Return (x, y) of the center of cell containing provided text 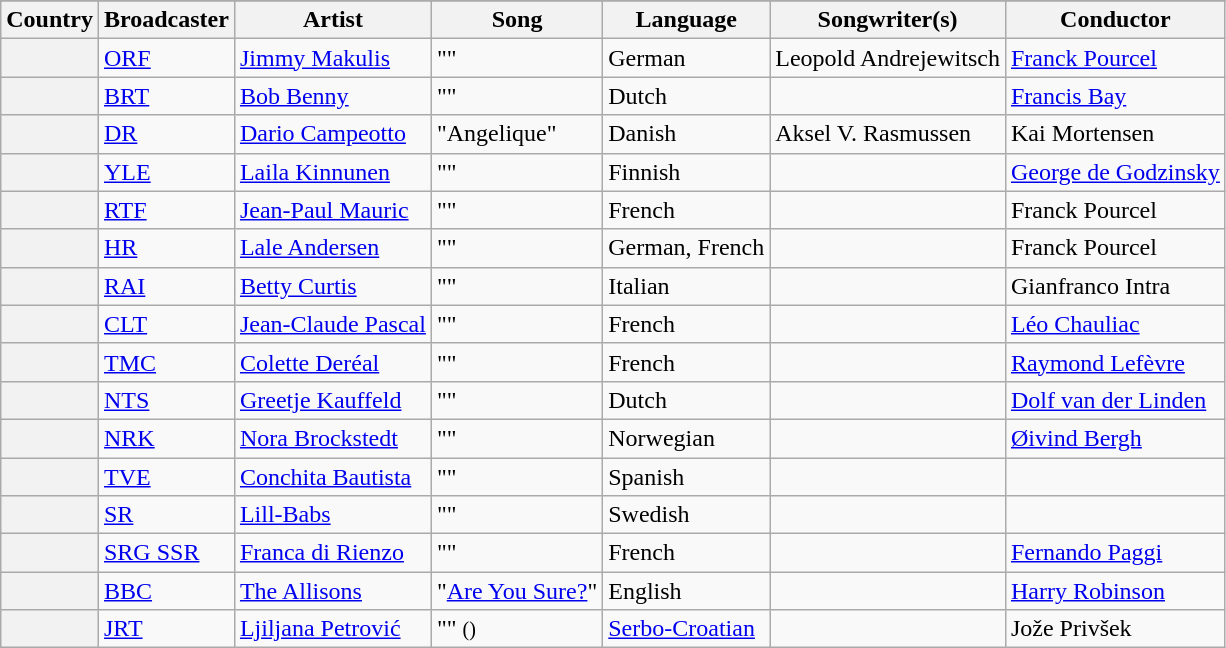
Jože Privšek (1115, 629)
George de Godzinsky (1115, 172)
Lale Andersen (332, 248)
Dolf van der Linden (1115, 400)
Øivind Bergh (1115, 438)
Francis Bay (1115, 96)
Colette Deréal (332, 362)
Lill-Babs (332, 515)
"Angelique" (516, 134)
Léo Chauliac (1115, 324)
NTS (166, 400)
Raymond Lefèvre (1115, 362)
German (686, 58)
Kai Mortensen (1115, 134)
TVE (166, 477)
"" () (516, 629)
RTF (166, 210)
RAI (166, 286)
Danish (686, 134)
Language (686, 20)
Conchita Bautista (332, 477)
DR (166, 134)
Betty Curtis (332, 286)
Aksel V. Rasmussen (888, 134)
SRG SSR (166, 553)
The Allisons (332, 591)
Country (50, 20)
Songwriter(s) (888, 20)
YLE (166, 172)
SR (166, 515)
Spanish (686, 477)
Greetje Kauffeld (332, 400)
Jean-Claude Pascal (332, 324)
Jean-Paul Mauric (332, 210)
English (686, 591)
BBC (166, 591)
NRK (166, 438)
CLT (166, 324)
"Are You Sure?" (516, 591)
Broadcaster (166, 20)
Serbo-Croatian (686, 629)
Song (516, 20)
Swedish (686, 515)
Ljiljana Petrović (332, 629)
Nora Brockstedt (332, 438)
TMC (166, 362)
Fernando Paggi (1115, 553)
ORF (166, 58)
Leopold Andrejewitsch (888, 58)
Bob Benny (332, 96)
JRT (166, 629)
Italian (686, 286)
Finnish (686, 172)
Jimmy Makulis (332, 58)
Gianfranco Intra (1115, 286)
Harry Robinson (1115, 591)
HR (166, 248)
Franca di Rienzo (332, 553)
Norwegian (686, 438)
Laila Kinnunen (332, 172)
BRT (166, 96)
Artist (332, 20)
Dario Campeotto (332, 134)
German, French (686, 248)
Conductor (1115, 20)
